Find where the given text appears and provide that cell's center as [x, y] coordinate. 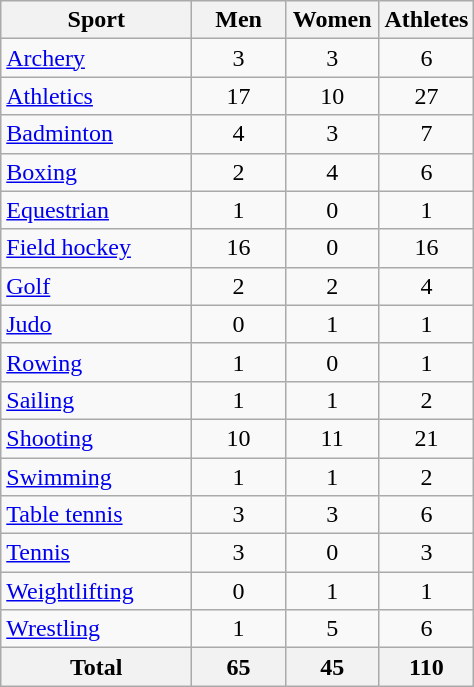
Equestrian [96, 210]
Badminton [96, 134]
27 [426, 96]
Wrestling [96, 629]
Tennis [96, 553]
110 [426, 667]
21 [426, 438]
17 [239, 96]
Athletes [426, 20]
5 [332, 629]
Golf [96, 286]
Sailing [96, 400]
45 [332, 667]
Women [332, 20]
Field hockey [96, 248]
Shooting [96, 438]
Boxing [96, 172]
Sport [96, 20]
65 [239, 667]
Table tennis [96, 515]
Rowing [96, 362]
Swimming [96, 477]
Athletics [96, 96]
Total [96, 667]
Men [239, 20]
Weightlifting [96, 591]
Judo [96, 324]
Archery [96, 58]
11 [332, 438]
7 [426, 134]
